Pinpoint the cell where the given text exists, returning its [x, y] midpoint coordinate. 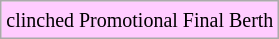
clinched Promotional Final Berth [140, 20]
